Locate the cell with the specified text and output its (X, Y) center coordinate. 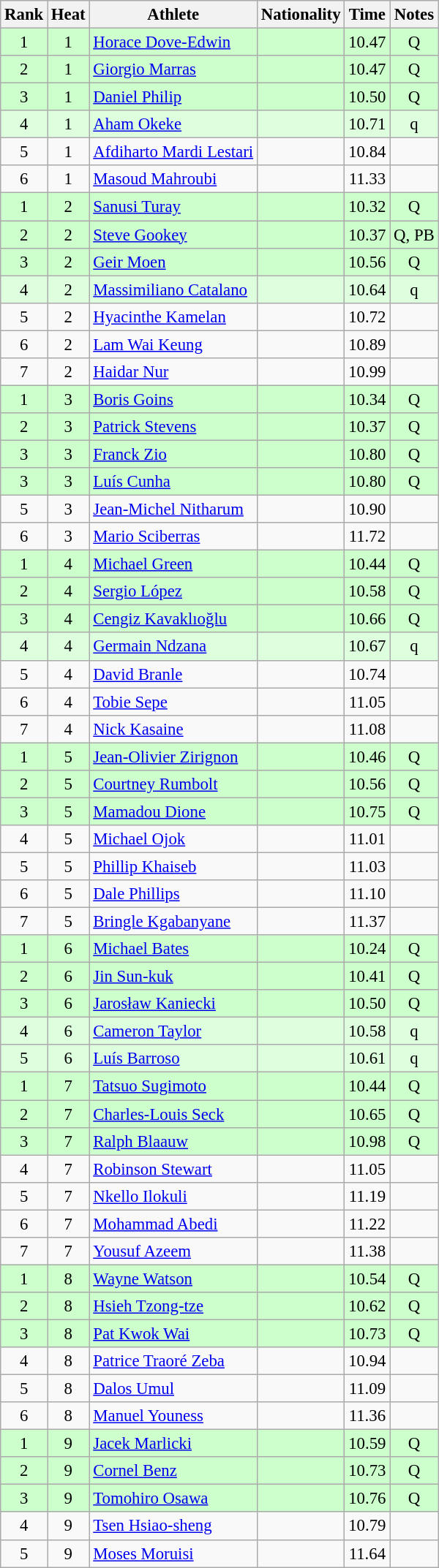
Hyacinthe Kamelan (173, 317)
11.03 (367, 866)
Germain Ndzana (173, 647)
Athlete (173, 15)
Q, PB (414, 235)
10.34 (367, 399)
Massimiliano Catalano (173, 289)
Luís Barroso (173, 1059)
Phillip Khaiseb (173, 866)
Patrick Stevens (173, 427)
10.24 (367, 949)
Wayne Watson (173, 1279)
10.90 (367, 510)
Charles-Louis Seck (173, 1114)
10.94 (367, 1361)
Cornel Benz (173, 1471)
11.72 (367, 537)
11.10 (367, 894)
Horace Dove-Edwin (173, 42)
11.37 (367, 922)
Sergio López (173, 591)
Jarosław Kaniecki (173, 1004)
Steve Gookey (173, 235)
10.75 (367, 811)
Tobie Sepe (173, 702)
Lam Wai Keung (173, 344)
Michael Green (173, 564)
Nationality (300, 15)
Hsieh Tzong-tze (173, 1306)
10.54 (367, 1279)
Haidar Nur (173, 372)
Masoud Mahroubi (173, 179)
10.64 (367, 289)
Cengiz Kavaklıoğlu (173, 619)
10.72 (367, 317)
Manuel Youness (173, 1416)
11.01 (367, 839)
11.33 (367, 179)
10.61 (367, 1059)
Geir Moen (173, 262)
10.59 (367, 1444)
Notes (414, 15)
10.98 (367, 1141)
Jean-Michel Nitharum (173, 510)
11.19 (367, 1196)
Jacek Marlicki (173, 1444)
Tsen Hsiao-sheng (173, 1526)
11.38 (367, 1251)
11.08 (367, 729)
Aham Okeke (173, 124)
Rank (24, 15)
Tatsuo Sugimoto (173, 1086)
Nick Kasaine (173, 729)
Nkello Ilokuli (173, 1196)
10.79 (367, 1526)
Time (367, 15)
10.74 (367, 674)
Mohammad Abedi (173, 1224)
10.41 (367, 977)
Robinson Stewart (173, 1169)
10.46 (367, 757)
Mamadou Dione (173, 811)
11.22 (367, 1224)
Ralph Blaauw (173, 1141)
Jean-Olivier Zirignon (173, 757)
Bringle Kgabanyane (173, 922)
Patrice Traoré Zeba (173, 1361)
Moses Moruisi (173, 1553)
Giorgio Marras (173, 69)
10.66 (367, 619)
Boris Goins (173, 399)
10.65 (367, 1114)
Dalos Umul (173, 1389)
Tomohiro Osawa (173, 1499)
Dale Phillips (173, 894)
Michael Ojok (173, 839)
David Branle (173, 674)
10.67 (367, 647)
Luís Cunha (173, 482)
11.36 (367, 1416)
Yousuf Azeem (173, 1251)
10.71 (367, 124)
Courtney Rumbolt (173, 784)
Cameron Taylor (173, 1031)
Afdiharto Mardi Lestari (173, 152)
Heat (69, 15)
10.76 (367, 1499)
Pat Kwok Wai (173, 1333)
Jin Sun-kuk (173, 977)
10.32 (367, 207)
Sanusi Turay (173, 207)
10.62 (367, 1306)
Mario Sciberras (173, 537)
Daniel Philip (173, 97)
11.64 (367, 1553)
11.09 (367, 1389)
10.89 (367, 344)
10.99 (367, 372)
10.84 (367, 152)
Michael Bates (173, 949)
Franck Zio (173, 454)
